Return (x, y) of the center of cell containing provided text 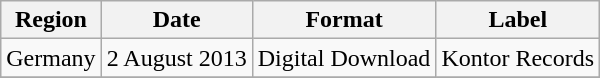
Region (51, 20)
Date (176, 20)
Digital Download (344, 58)
Kontor Records (518, 58)
Germany (51, 58)
Label (518, 20)
Format (344, 20)
2 August 2013 (176, 58)
